Detect which cell encompasses the target text, then output its (x, y) center coordinate. 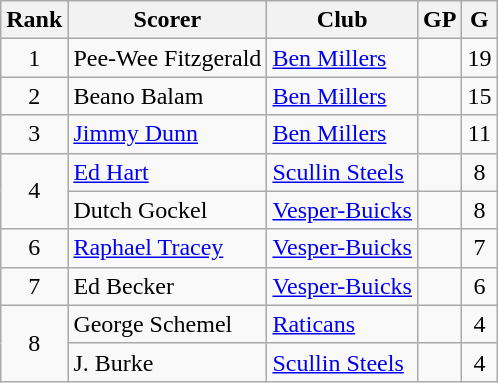
GP (439, 20)
Rank (34, 20)
G (480, 20)
Club (342, 20)
Ed Hart (168, 172)
19 (480, 58)
Jimmy Dunn (168, 134)
15 (480, 96)
Scorer (168, 20)
Pee-Wee Fitzgerald (168, 58)
2 (34, 96)
Beano Balam (168, 96)
George Schemel (168, 324)
1 (34, 58)
3 (34, 134)
Dutch Gockel (168, 210)
J. Burke (168, 362)
Raphael Tracey (168, 248)
11 (480, 134)
Raticans (342, 324)
Ed Becker (168, 286)
